Detect which cell encompasses the target text, then output its [X, Y] center coordinate. 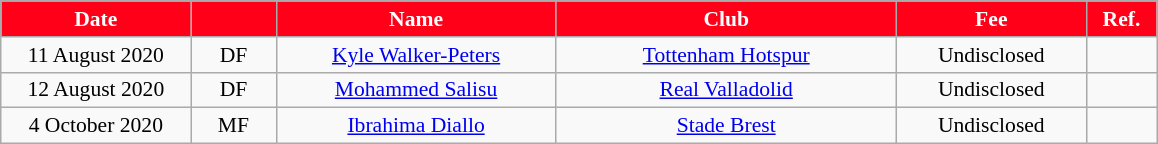
Ibrahima Diallo [416, 126]
11 August 2020 [96, 55]
12 August 2020 [96, 90]
Fee [991, 19]
Tottenham Hotspur [726, 55]
Kyle Walker-Peters [416, 55]
Name [416, 19]
Real Valladolid [726, 90]
MF [234, 126]
Club [726, 19]
Ref. [1121, 19]
Date [96, 19]
4 October 2020 [96, 126]
Stade Brest [726, 126]
Mohammed Salisu [416, 90]
